Identify which cell holds the provided text, then report its (x, y) central coordinate. 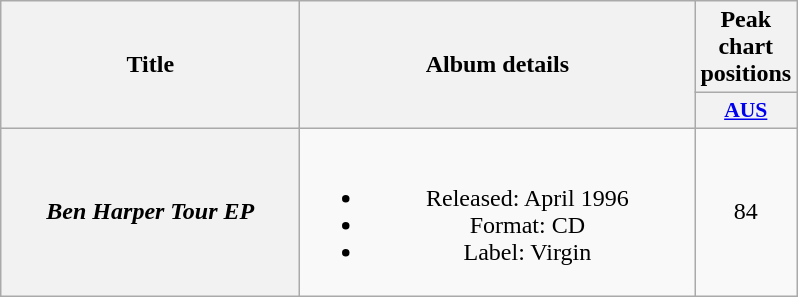
Released: April 1996Format: CDLabel: Virgin (498, 212)
Title (150, 65)
Ben Harper Tour EP (150, 212)
Album details (498, 65)
AUS (746, 111)
84 (746, 212)
Peak chart positions (746, 47)
